Return the [x, y] coordinate for the center point of the cell that contains the specified text.  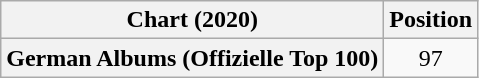
Position [431, 20]
Chart (2020) [192, 20]
German Albums (Offizielle Top 100) [192, 58]
97 [431, 58]
